Detect which cell encompasses the target text, then output its (x, y) center coordinate. 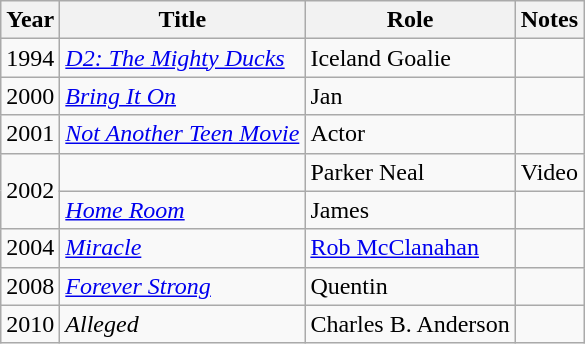
Forever Strong (182, 286)
2010 (30, 324)
2000 (30, 96)
Jan (410, 96)
Not Another Teen Movie (182, 134)
2008 (30, 286)
Parker Neal (410, 172)
Notes (549, 20)
Actor (410, 134)
2001 (30, 134)
Rob McClanahan (410, 248)
Role (410, 20)
Year (30, 20)
Iceland Goalie (410, 58)
Alleged (182, 324)
1994 (30, 58)
Miracle (182, 248)
Charles B. Anderson (410, 324)
Bring It On (182, 96)
Video (549, 172)
Quentin (410, 286)
D2: The Mighty Ducks (182, 58)
Title (182, 20)
2002 (30, 191)
2004 (30, 248)
James (410, 210)
Home Room (182, 210)
